Detect which cell encompasses the target text, then output its (x, y) center coordinate. 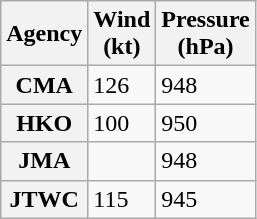
950 (206, 123)
126 (122, 85)
Agency (44, 34)
HKO (44, 123)
CMA (44, 85)
945 (206, 199)
JMA (44, 161)
Pressure(hPa) (206, 34)
Wind(kt) (122, 34)
115 (122, 199)
100 (122, 123)
JTWC (44, 199)
